Detect which cell encompasses the target text, then output its (x, y) center coordinate. 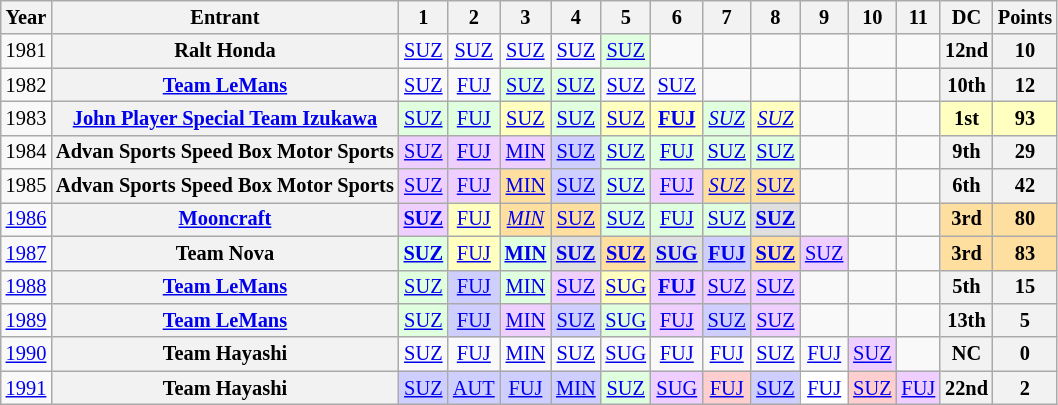
9th (966, 152)
Mooncraft (224, 219)
Ralt Honda (224, 51)
Entrant (224, 17)
1981 (26, 51)
13th (966, 320)
4 (576, 17)
Team Nova (224, 253)
Points (1025, 17)
DC (966, 17)
6 (677, 17)
29 (1025, 152)
AUT (474, 388)
83 (1025, 253)
1983 (26, 118)
1984 (26, 152)
John Player Special Team Izukawa (224, 118)
11 (918, 17)
1st (966, 118)
6th (966, 186)
1986 (26, 219)
93 (1025, 118)
1990 (26, 354)
7 (727, 17)
Year (26, 17)
1982 (26, 85)
0 (1025, 354)
9 (824, 17)
1985 (26, 186)
1988 (26, 287)
80 (1025, 219)
1987 (26, 253)
1 (424, 17)
10th (966, 85)
12nd (966, 51)
5th (966, 287)
8 (776, 17)
42 (1025, 186)
3 (526, 17)
15 (1025, 287)
12 (1025, 85)
1989 (26, 320)
22nd (966, 388)
NC (966, 354)
1991 (26, 388)
